From the cell containing the given text, extract its center point as (X, Y) coordinate. 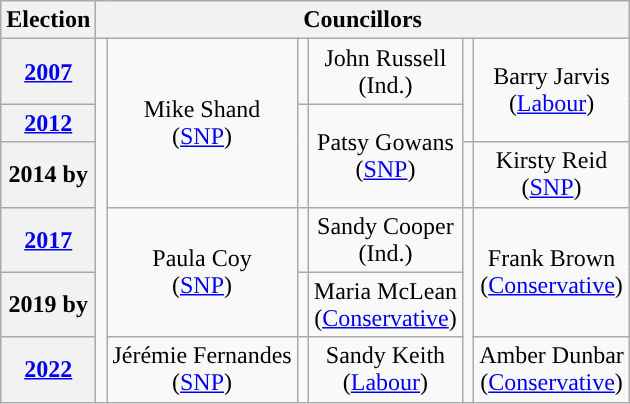
Councillors (363, 20)
Barry Jarvis(Labour) (552, 90)
Election (48, 20)
Jérémie Fernandes(SNP) (202, 370)
2022 (48, 370)
2017 (48, 240)
Paula Coy(SNP) (202, 272)
Amber Dunbar(Conservative) (552, 370)
Maria McLean(Conservative) (385, 304)
2019 by (48, 304)
2007 (48, 72)
Kirsty Reid(SNP) (552, 174)
Sandy Keith(Labour) (385, 370)
2014 by (48, 174)
Frank Brown(Conservative) (552, 272)
2012 (48, 123)
Mike Shand(SNP) (202, 123)
Patsy Gowans(SNP) (385, 156)
John Russell(Ind.) (385, 72)
Sandy Cooper(Ind.) (385, 240)
